Return (x, y) of the center of cell containing provided text 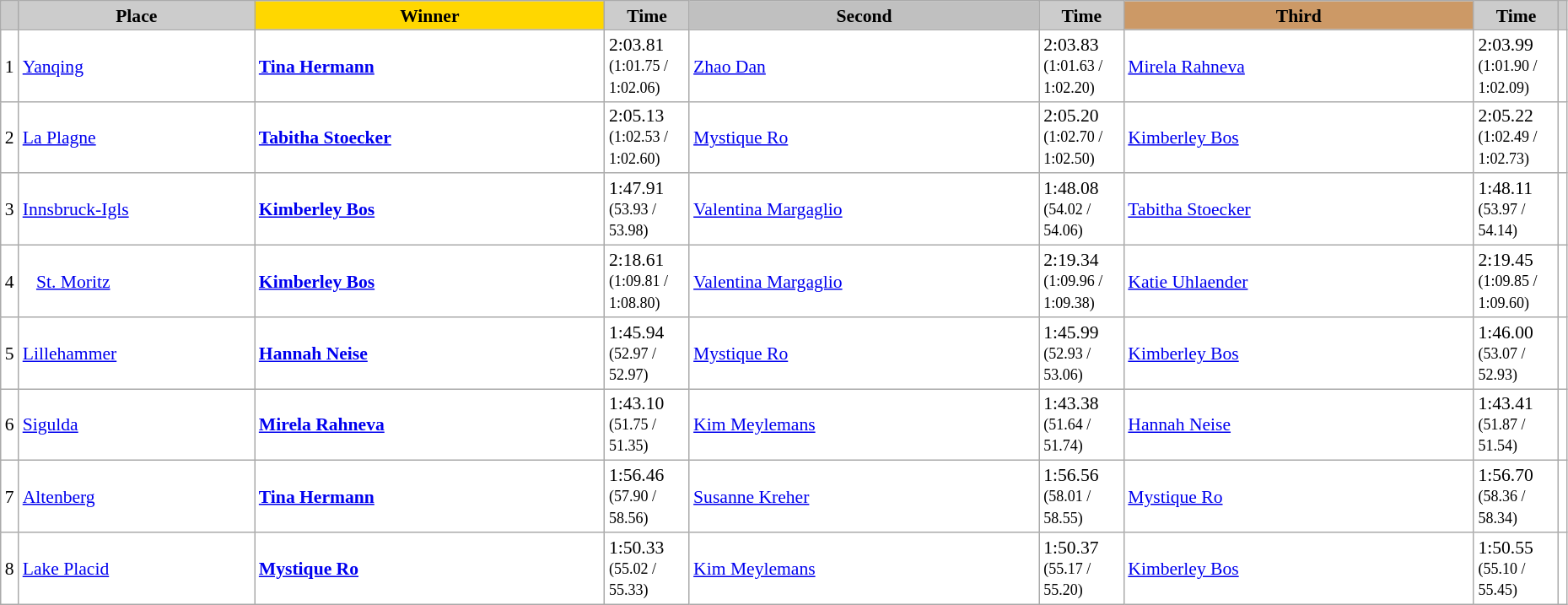
1:47.91(53.93 / 53.98) (647, 209)
Third (1299, 15)
Altenberg (137, 496)
2 (10, 137)
Yanqing (137, 66)
1:43.41(51.87 / 51.54) (1516, 425)
Sigulda (137, 425)
Zhao Dan (864, 66)
1:45.99(52.93 / 53.06) (1081, 353)
1:56.70(58.36 / 58.34) (1516, 496)
1:48.11(53.97 / 54.14) (1516, 209)
2:18.61(1:09.81 / 1:08.80) (647, 282)
1:48.08(54.02 / 54.06) (1081, 209)
4 (10, 282)
3 (10, 209)
1:50.55(55.10 / 55.45) (1516, 569)
Innsbruck-Igls (137, 209)
Katie Uhlaender (1299, 282)
2:03.81(1:01.75 / 1:02.06) (647, 66)
Lillehammer (137, 353)
1:43.38(51.64 / 51.74) (1081, 425)
2:05.20(1:02.70 / 1:02.50) (1081, 137)
2:03.99(1:01.90 / 1:02.09) (1516, 66)
6 (10, 425)
2:05.13(1:02.53 / 1:02.60) (647, 137)
1:43.10(51.75 / 51.35) (647, 425)
1:56.56(58.01 / 58.55) (1081, 496)
1:46.00(53.07 / 52.93) (1516, 353)
1:56.46(57.90 / 58.56) (647, 496)
1:50.37(55.17 / 55.20) (1081, 569)
La Plagne (137, 137)
5 (10, 353)
8 (10, 569)
2:03.83(1:01.63 / 1:02.20) (1081, 66)
1:45.94(52.97 / 52.97) (647, 353)
Lake Placid (137, 569)
7 (10, 496)
Susanne Kreher (864, 496)
1 (10, 66)
St. Moritz (137, 282)
2:05.22(1:02.49 / 1:02.73) (1516, 137)
Place (137, 15)
Winner (430, 15)
2:19.45(1:09.85 / 1:09.60) (1516, 282)
1:50.33(55.02 / 55.33) (647, 569)
Second (864, 15)
2:19.34(1:09.96 / 1:09.38) (1081, 282)
